Output the (x, y) coordinate of the center of the cell containing the given text.  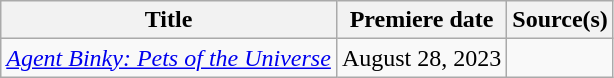
Agent Binky: Pets of the Universe (169, 58)
August 28, 2023 (421, 58)
Premiere date (421, 20)
Source(s) (560, 20)
Title (169, 20)
